Scan for the cell matching the given text and deliver its (X, Y) coordinate at center. 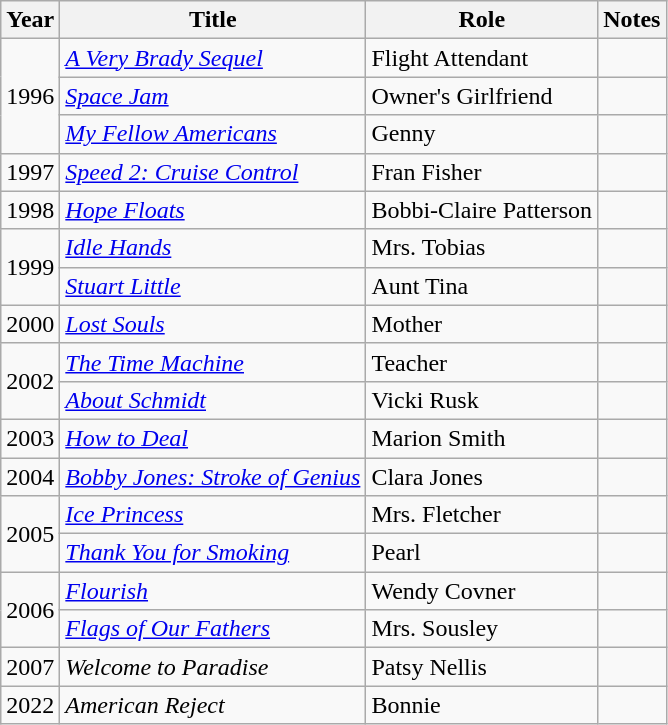
Wendy Covner (482, 591)
2005 (30, 534)
2022 (30, 705)
Title (213, 20)
Pearl (482, 553)
Hope Floats (213, 210)
Ice Princess (213, 515)
2003 (30, 438)
2004 (30, 477)
Notes (632, 20)
Teacher (482, 362)
American Reject (213, 705)
Clara Jones (482, 477)
2007 (30, 667)
Flight Attendant (482, 58)
Marion Smith (482, 438)
2006 (30, 610)
Flags of Our Fathers (213, 629)
Thank You for Smoking (213, 553)
1998 (30, 210)
Space Jam (213, 96)
A Very Brady Sequel (213, 58)
2002 (30, 381)
Idle Hands (213, 248)
Mrs. Fletcher (482, 515)
Year (30, 20)
Bobbi-Claire Patterson (482, 210)
My Fellow Americans (213, 134)
Aunt Tina (482, 286)
Welcome to Paradise (213, 667)
Mrs. Sousley (482, 629)
Role (482, 20)
Fran Fisher (482, 172)
Bobby Jones: Stroke of Genius (213, 477)
About Schmidt (213, 400)
Owner's Girlfriend (482, 96)
Genny (482, 134)
Vicki Rusk (482, 400)
Mother (482, 324)
How to Deal (213, 438)
Bonnie (482, 705)
1997 (30, 172)
Speed 2: Cruise Control (213, 172)
Mrs. Tobias (482, 248)
1996 (30, 96)
Lost Souls (213, 324)
The Time Machine (213, 362)
Stuart Little (213, 286)
Patsy Nellis (482, 667)
1999 (30, 267)
Flourish (213, 591)
2000 (30, 324)
